Pinpoint the cell where the given text exists, returning its [X, Y] midpoint coordinate. 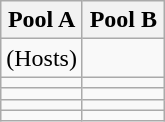
Pool A [42, 20]
(Hosts) [42, 58]
Pool B [123, 20]
